Scan for the cell matching the given text and deliver its [X, Y] coordinate at center. 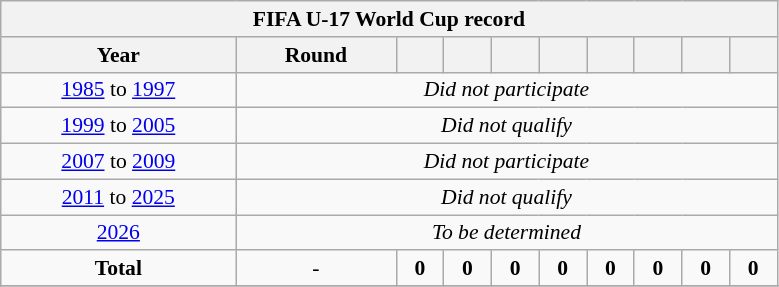
- [316, 269]
Total [118, 269]
1999 to 2005 [118, 126]
2011 to 2025 [118, 197]
FIFA U-17 World Cup record [389, 19]
2007 to 2009 [118, 162]
Year [118, 55]
2026 [118, 233]
To be determined [506, 233]
1985 to 1997 [118, 90]
Round [316, 55]
